Detect which cell encompasses the target text, then output its [x, y] center coordinate. 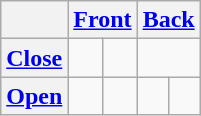
Front [102, 20]
Back [168, 20]
Open [34, 96]
Close [34, 58]
